For the text-containing cell, return its midpoint in [x, y] coordinate format. 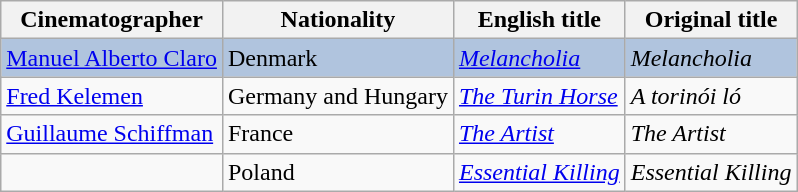
The Turin Horse [539, 96]
Nationality [338, 20]
Denmark [338, 58]
France [338, 134]
Manuel Alberto Claro [112, 58]
Cinematographer [112, 20]
Fred Kelemen [112, 96]
Original title [711, 20]
A torinói ló [711, 96]
Germany and Hungary [338, 96]
English title [539, 20]
Guillaume Schiffman [112, 134]
Poland [338, 172]
